Detect which cell encompasses the target text, then output its (X, Y) center coordinate. 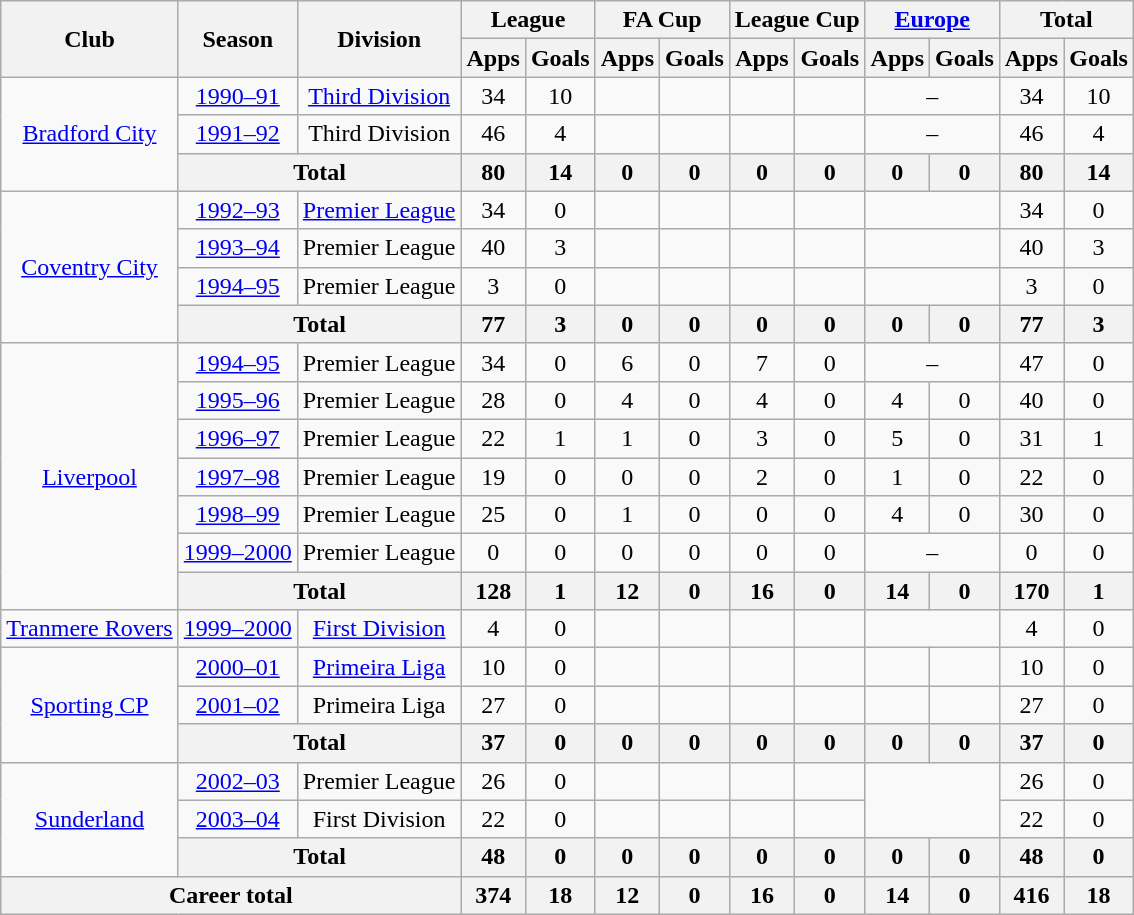
Career total (231, 895)
416 (1031, 895)
31 (1031, 438)
Bradford City (90, 134)
Tranmere Rovers (90, 629)
FA Cup (662, 20)
Europe (932, 20)
Season (238, 39)
1992–93 (238, 210)
2003–04 (238, 819)
1993–94 (238, 248)
5 (897, 438)
25 (493, 515)
2 (762, 477)
1990–91 (238, 96)
1995–96 (238, 400)
128 (493, 591)
6 (627, 362)
1997–98 (238, 477)
Sporting CP (90, 705)
30 (1031, 515)
28 (493, 400)
7 (762, 362)
170 (1031, 591)
Sunderland (90, 819)
47 (1031, 362)
League Cup (797, 20)
Club (90, 39)
374 (493, 895)
19 (493, 477)
League (528, 20)
1991–92 (238, 134)
1996–97 (238, 438)
Coventry City (90, 267)
2001–02 (238, 705)
2000–01 (238, 667)
1998–99 (238, 515)
2002–03 (238, 781)
Liverpool (90, 476)
Division (379, 39)
